Locate the cell with the specified text and output its (x, y) center coordinate. 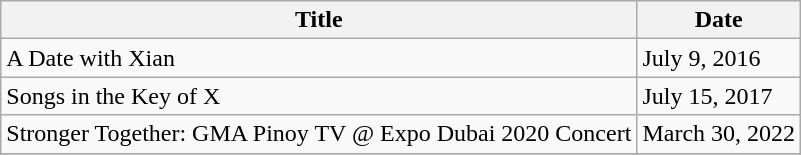
Date (719, 20)
Songs in the Key of X (319, 96)
Title (319, 20)
Stronger Together: GMA Pinoy TV @ Expo Dubai 2020 Concert (319, 134)
March 30, 2022 (719, 134)
July 9, 2016 (719, 58)
A Date with Xian (319, 58)
July 15, 2017 (719, 96)
